From the cell containing the given text, extract its center point as [X, Y] coordinate. 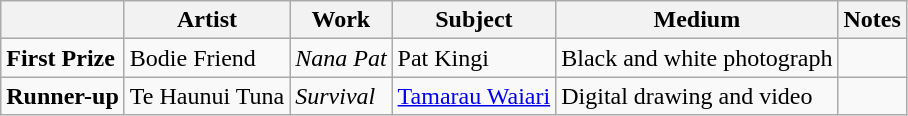
Notes [872, 20]
Artist [206, 20]
Survival [341, 96]
Bodie Friend [206, 58]
Tamarau Waiari [474, 96]
Runner-up [63, 96]
Pat Kingi [474, 58]
Work [341, 20]
First Prize [63, 58]
Digital drawing and video [697, 96]
Nana Pat [341, 58]
Medium [697, 20]
Black and white photograph [697, 58]
Subject [474, 20]
Te Haunui Tuna [206, 96]
